Scan for the cell matching the given text and deliver its [X, Y] coordinate at center. 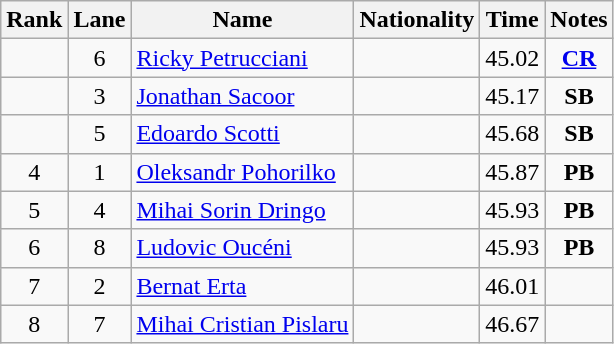
Ludovic Oucéni [242, 248]
45.17 [512, 96]
Rank [34, 20]
Notes [579, 20]
Ricky Petrucciani [242, 58]
1 [100, 172]
3 [100, 96]
2 [100, 286]
46.67 [512, 324]
46.01 [512, 286]
Nationality [417, 20]
Edoardo Scotti [242, 134]
CR [579, 58]
45.68 [512, 134]
Time [512, 20]
Bernat Erta [242, 286]
Lane [100, 20]
Jonathan Sacoor [242, 96]
Oleksandr Pohorilko [242, 172]
Mihai Sorin Dringo [242, 210]
45.87 [512, 172]
Mihai Cristian Pislaru [242, 324]
45.02 [512, 58]
Name [242, 20]
